Provide the (x, y) coordinate of the cell's center where the given text is located.  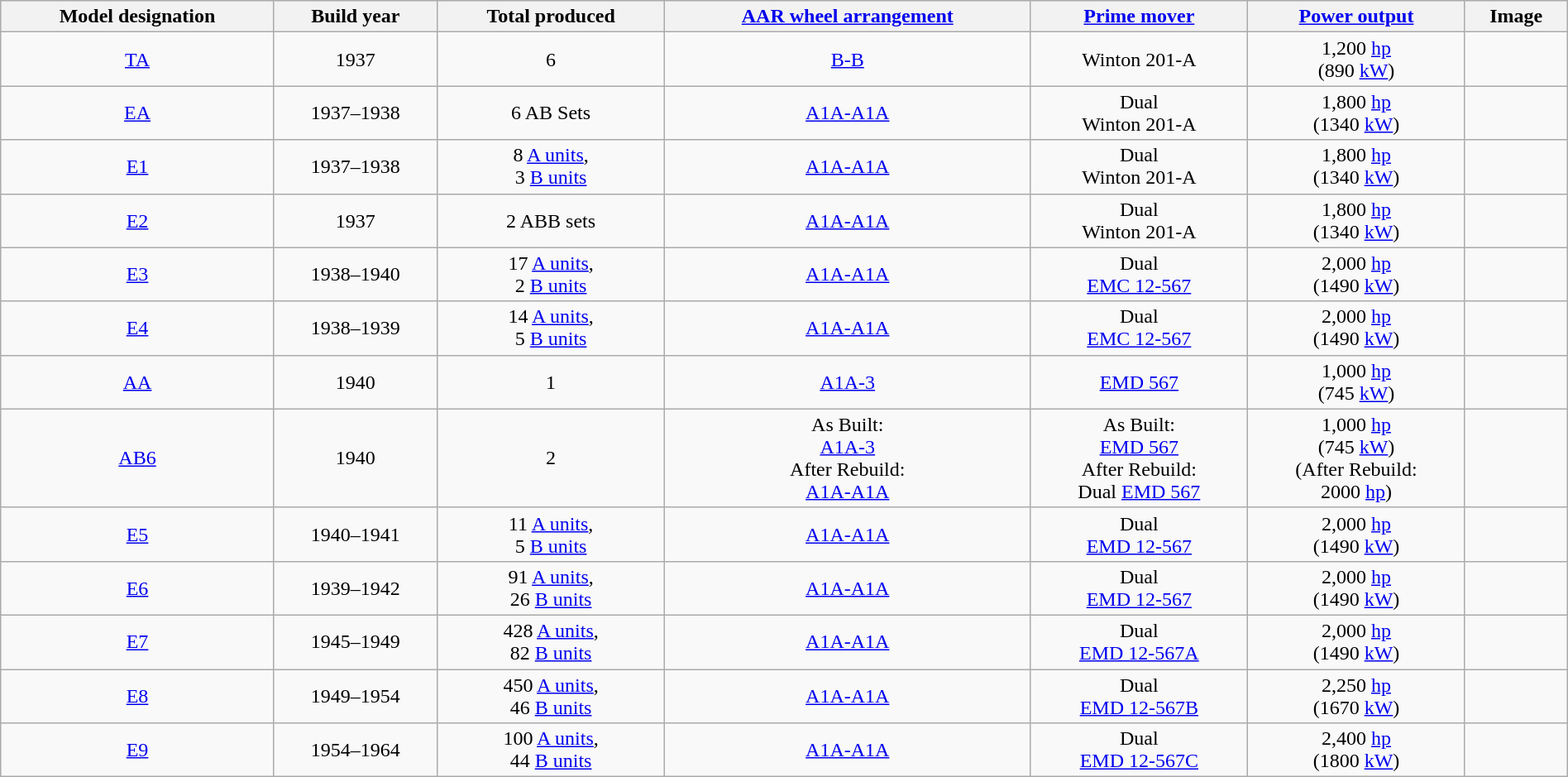
A1A-3 (848, 382)
E7 (137, 642)
Total produced (551, 17)
B-B (848, 60)
DualEMD 12-567C (1140, 750)
6 (551, 60)
E1 (137, 167)
2,250 hp(1670 kW) (1356, 695)
As Built:A1A-3After Rebuild:A1A-A1A (848, 458)
100 A units,44 B units (551, 750)
1940–1941 (356, 535)
2 (551, 458)
Model designation (137, 17)
1954–1964 (356, 750)
E5 (137, 535)
Dual EMC 12-567 (1140, 275)
2,400 hp(1800 kW) (1356, 750)
Build year (356, 17)
1938–1939 (356, 328)
E6 (137, 588)
1939–1942 (356, 588)
1949–1954 (356, 695)
E8 (137, 695)
1938–1940 (356, 275)
Prime mover (1140, 17)
E3 (137, 275)
17 A units,2 B units (551, 275)
TA (137, 60)
DualEMD 12-567B (1140, 695)
6 AB Sets (551, 113)
450 A units,46 B units (551, 695)
1,200 hp(890 kW) (1356, 60)
Power output (1356, 17)
1 (551, 382)
2 ABB sets (551, 220)
8 A units,3 B units (551, 167)
DualEMD 12-567A (1140, 642)
AB6 (137, 458)
91 A units,26 B units (551, 588)
DualEMC 12-567 (1140, 328)
11 A units,5 B units (551, 535)
14 A units,5 B units (551, 328)
E2 (137, 220)
E9 (137, 750)
Winton 201-A (1140, 60)
1945–1949 (356, 642)
As Built:EMD 567After Rebuild:Dual EMD 567 (1140, 458)
EA (137, 113)
1,000 hp(745 kW) (1356, 382)
428 A units,82 B units (551, 642)
1,000 hp(745 kW)(After Rebuild:2000 hp) (1356, 458)
E4 (137, 328)
AA (137, 382)
Image (1516, 17)
EMD 567 (1140, 382)
AAR wheel arrangement (848, 17)
